Search for the cell housing the specified text and yield its (x, y) center coordinate. 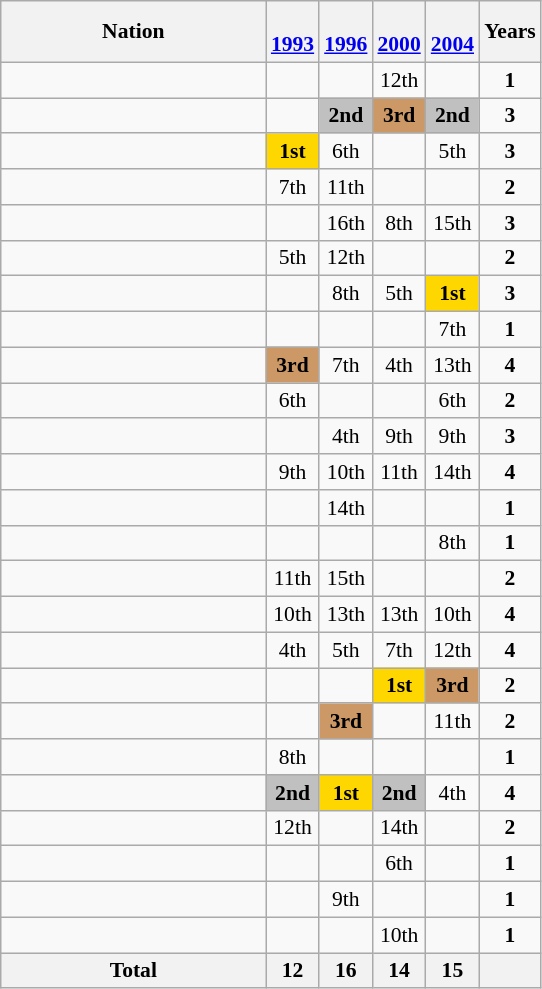
1993 (292, 32)
Years (510, 32)
2000 (398, 32)
Nation (134, 32)
Total (134, 971)
16th (346, 223)
2004 (452, 32)
16 (346, 971)
12 (292, 971)
15 (452, 971)
1996 (346, 32)
14 (398, 971)
